Return (x, y) of the center of cell containing provided text 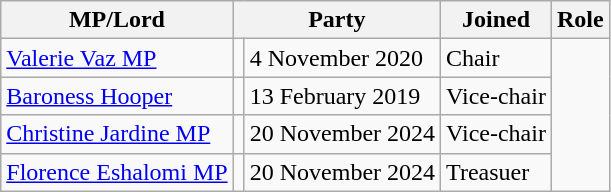
4 November 2020 (342, 58)
Christine Jardine MP (117, 134)
Chair (496, 58)
Baroness Hooper (117, 96)
MP/Lord (117, 20)
Party (336, 20)
Joined (496, 20)
Florence Eshalomi MP (117, 172)
Role (580, 20)
Treasuer (496, 172)
13 February 2019 (342, 96)
Valerie Vaz MP (117, 58)
